Output the [x, y] coordinate of the center of the cell containing the given text.  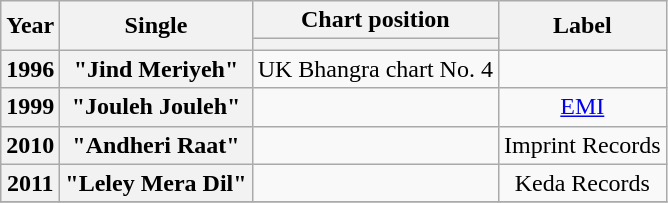
"Jind Meriyeh" [156, 69]
2011 [30, 183]
Keda Records [582, 183]
1999 [30, 107]
Imprint Records [582, 145]
"Leley Mera Dil" [156, 183]
"Andheri Raat" [156, 145]
"Jouleh Jouleh" [156, 107]
Single [156, 26]
Chart position [375, 20]
UK Bhangra chart No. 4 [375, 69]
Label [582, 26]
1996 [30, 69]
2010 [30, 145]
Year [30, 26]
EMI [582, 107]
